Scan for the cell matching the given text and deliver its (x, y) coordinate at center. 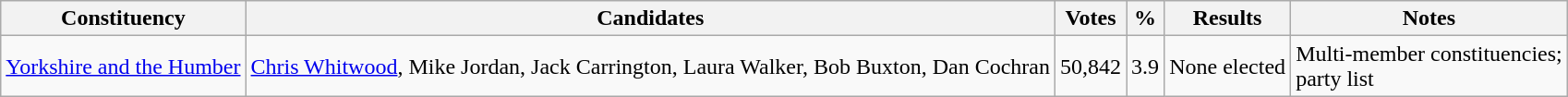
Yorkshire and the Humber (124, 67)
Results (1228, 18)
3.9 (1145, 67)
% (1145, 18)
Candidates (650, 18)
Notes (1429, 18)
None elected (1228, 67)
Votes (1090, 18)
Chris Whitwood, Mike Jordan, Jack Carrington, Laura Walker, Bob Buxton, Dan Cochran (650, 67)
50,842 (1090, 67)
Multi-member constituencies;party list (1429, 67)
Constituency (124, 18)
